Identify which cell holds the provided text, then report its [x, y] central coordinate. 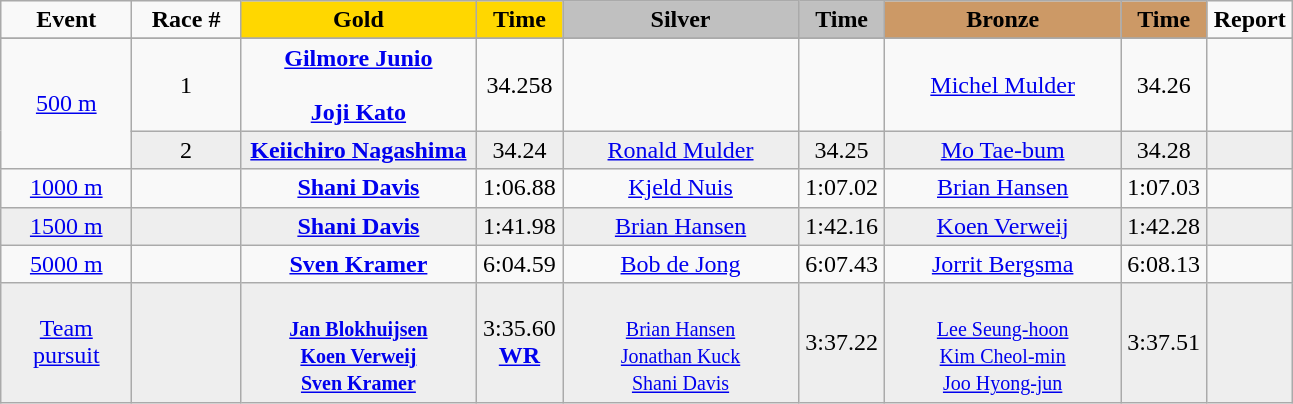
5000 m [66, 264]
Bob de Jong [680, 264]
34.26 [1164, 85]
6:08.13 [1164, 264]
34.258 [519, 85]
Gilmore JunioJoji Kato [358, 85]
Bronze [1003, 20]
3:37.22 [842, 342]
1:07.03 [1164, 188]
1:07.02 [842, 188]
Kjeld Nuis [680, 188]
1:41.98 [519, 226]
2 [186, 150]
1:42.28 [1164, 226]
Team pursuit [66, 342]
6:04.59 [519, 264]
Race # [186, 20]
Ronald Mulder [680, 150]
34.25 [842, 150]
Sven Kramer [358, 264]
Lee Seung-hoonKim Cheol-minJoo Hyong-jun [1003, 342]
6:07.43 [842, 264]
34.28 [1164, 150]
Koen Verweij [1003, 226]
Jan BlokhuijsenKoen VerweijSven Kramer [358, 342]
Silver [680, 20]
Brian HansenJonathan KuckShani Davis [680, 342]
1:42.16 [842, 226]
1 [186, 85]
1:06.88 [519, 188]
34.24 [519, 150]
Event [66, 20]
Gold [358, 20]
Report [1250, 20]
3:35.60WR [519, 342]
1000 m [66, 188]
Keiichiro Nagashima [358, 150]
Mo Tae-bum [1003, 150]
3:37.51 [1164, 342]
500 m [66, 104]
1500 m [66, 226]
Michel Mulder [1003, 85]
Jorrit Bergsma [1003, 264]
